Pinpoint the cell where the given text exists, returning its (x, y) midpoint coordinate. 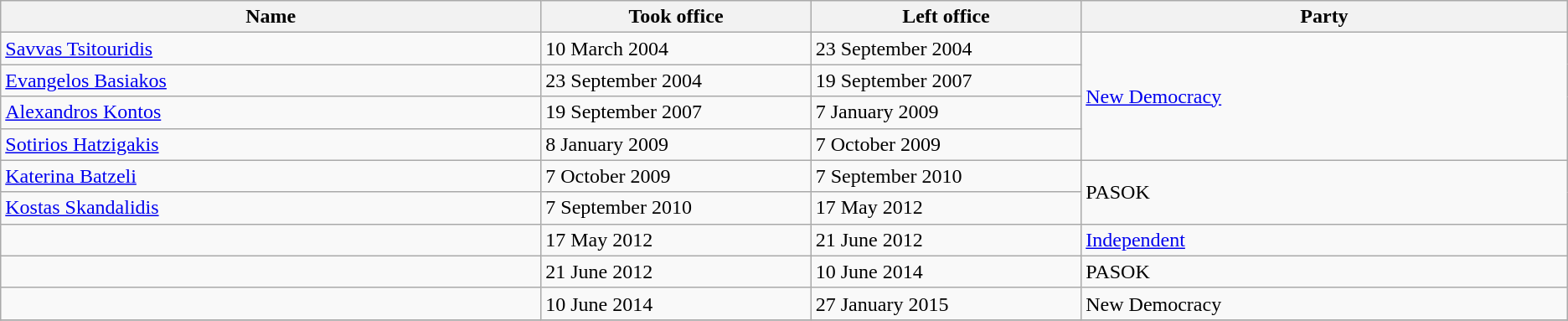
8 January 2009 (676, 144)
27 January 2015 (946, 303)
7 January 2009 (946, 112)
Left office (946, 17)
Sotirios Hatzigakis (271, 144)
10 March 2004 (676, 49)
Party (1325, 17)
Savvas Tsitouridis (271, 49)
Name (271, 17)
Alexandros Kontos (271, 112)
Independent (1325, 240)
Kostas Skandalidis (271, 208)
Took office (676, 17)
Evangelos Basiakos (271, 80)
Katerina Batzeli (271, 176)
